Scan for the cell matching the given text and deliver its (x, y) coordinate at center. 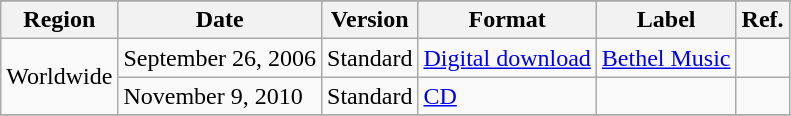
Date (220, 20)
Version (370, 20)
November 9, 2010 (220, 96)
CD (507, 96)
Region (60, 20)
Label (666, 20)
Format (507, 20)
Bethel Music (666, 58)
Digital download (507, 58)
Ref. (762, 20)
Worldwide (60, 77)
September 26, 2006 (220, 58)
